Extract the (x, y) coordinate from the center of the cell holding the provided text.  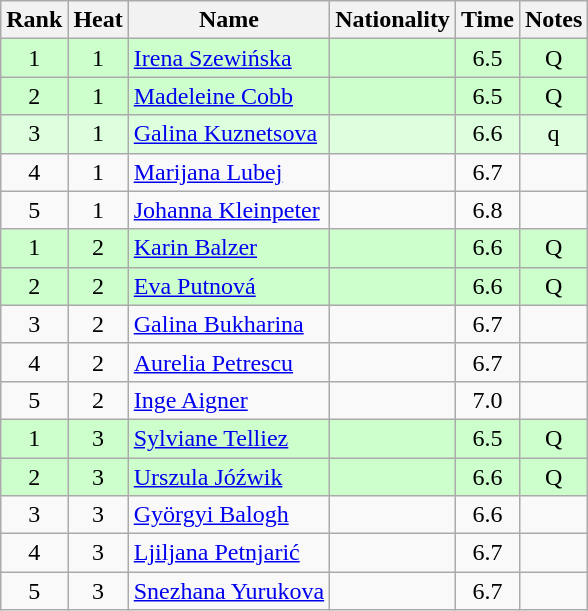
Johanna Kleinpeter (228, 210)
Marijana Lubej (228, 172)
Snezhana Yurukova (228, 591)
Aurelia Petrescu (228, 362)
Heat (98, 20)
Galina Kuznetsova (228, 134)
Madeleine Cobb (228, 96)
Rank (34, 20)
Ljiljana Petnjarić (228, 553)
Karin Balzer (228, 248)
7.0 (487, 400)
Eva Putnová (228, 286)
Galina Bukharina (228, 324)
Sylviane Telliez (228, 438)
Györgyi Balogh (228, 515)
Time (487, 20)
Irena Szewińska (228, 58)
Inge Aigner (228, 400)
6.8 (487, 210)
Nationality (393, 20)
Urszula Jóźwik (228, 477)
Notes (553, 20)
q (553, 134)
Name (228, 20)
